Scan for the cell matching the given text and deliver its (x, y) coordinate at center. 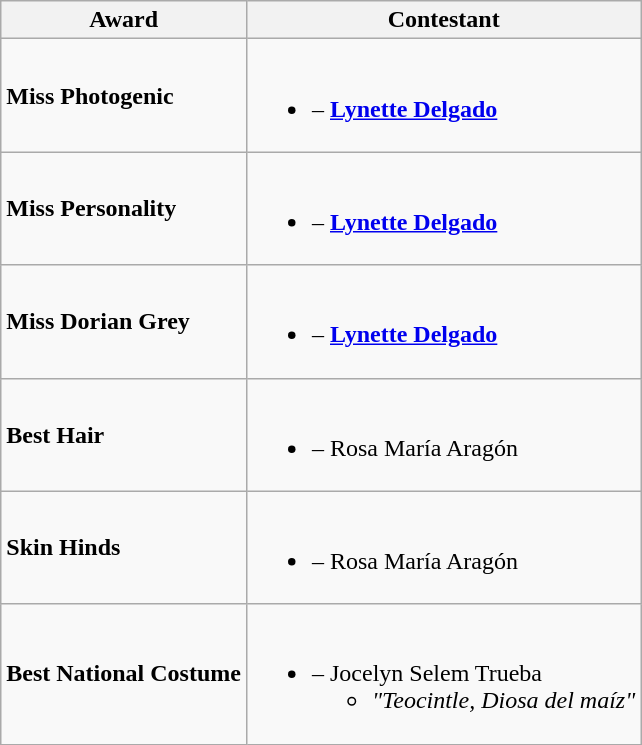
– Jocelyn Selem Trueba"Teocintle, Diosa del maíz" (443, 674)
Contestant (443, 20)
Best National Costume (124, 674)
Miss Personality (124, 208)
Skin Hinds (124, 548)
Award (124, 20)
Best Hair (124, 434)
Miss Dorian Grey (124, 322)
Miss Photogenic (124, 96)
